Return the [X, Y] coordinate for the center point of the cell that contains the specified text.  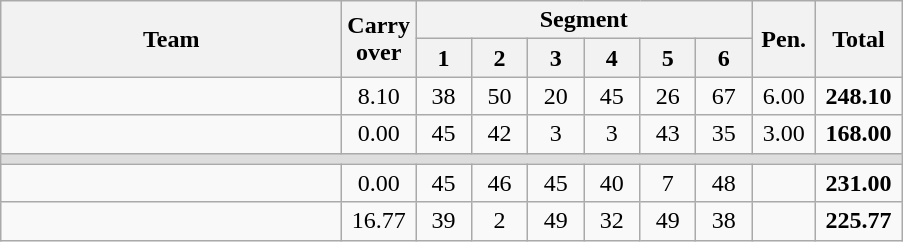
5 [668, 58]
4 [612, 58]
168.00 [858, 134]
248.10 [858, 96]
20 [556, 96]
6.00 [784, 96]
50 [500, 96]
35 [724, 134]
32 [612, 221]
Total [858, 39]
42 [500, 134]
16.77 [379, 221]
43 [668, 134]
Segment [584, 20]
Team [172, 39]
39 [444, 221]
3.00 [784, 134]
67 [724, 96]
26 [668, 96]
6 [724, 58]
48 [724, 183]
40 [612, 183]
Carry over [379, 39]
46 [500, 183]
231.00 [858, 183]
225.77 [858, 221]
7 [668, 183]
8.10 [379, 96]
Pen. [784, 39]
1 [444, 58]
